Determine the [X, Y] coordinate at the center of the cell enclosing the given text.  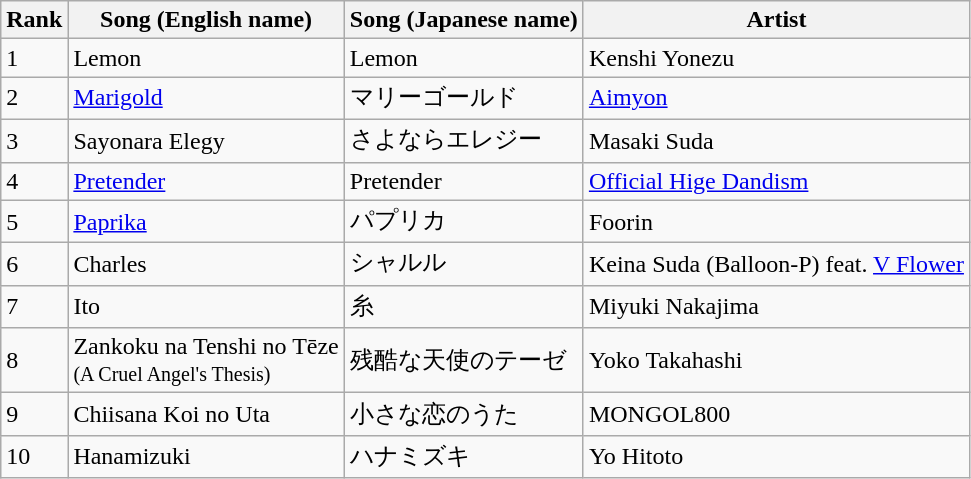
Artist [776, 20]
Keina Suda (Balloon-P) feat. V Flower [776, 264]
8 [34, 360]
Sayonara Elegy [206, 140]
5 [34, 222]
Yo Hitoto [776, 456]
2 [34, 98]
小さな恋のうた [464, 414]
1 [34, 58]
Official Hige Dandism [776, 181]
パプリカ [464, 222]
Kenshi Yonezu [776, 58]
Zankoku na Tenshi no Tēze (A Cruel Angel's Thesis) [206, 360]
Song (Japanese name) [464, 20]
Yoko Takahashi [776, 360]
Marigold [206, 98]
さよならエレジー [464, 140]
9 [34, 414]
Foorin [776, 222]
Masaki Suda [776, 140]
Paprika [206, 222]
7 [34, 306]
残酷な天使のテーゼ [464, 360]
ハナミズキ [464, 456]
Ito [206, 306]
Song (English name) [206, 20]
Hanamizuki [206, 456]
Rank [34, 20]
4 [34, 181]
MONGOL800 [776, 414]
Chiisana Koi no Uta [206, 414]
6 [34, 264]
Charles [206, 264]
Aimyon [776, 98]
Miyuki Nakajima [776, 306]
糸 [464, 306]
3 [34, 140]
シャルル [464, 264]
10 [34, 456]
マリーゴールド [464, 98]
